From the cell containing the given text, extract its center point as (X, Y) coordinate. 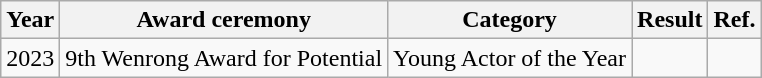
Result (670, 20)
Category (510, 20)
Award ceremony (224, 20)
2023 (30, 58)
9th Wenrong Award for Potential (224, 58)
Young Actor of the Year (510, 58)
Ref. (734, 20)
Year (30, 20)
